Pinpoint the cell where the given text exists, returning its (x, y) midpoint coordinate. 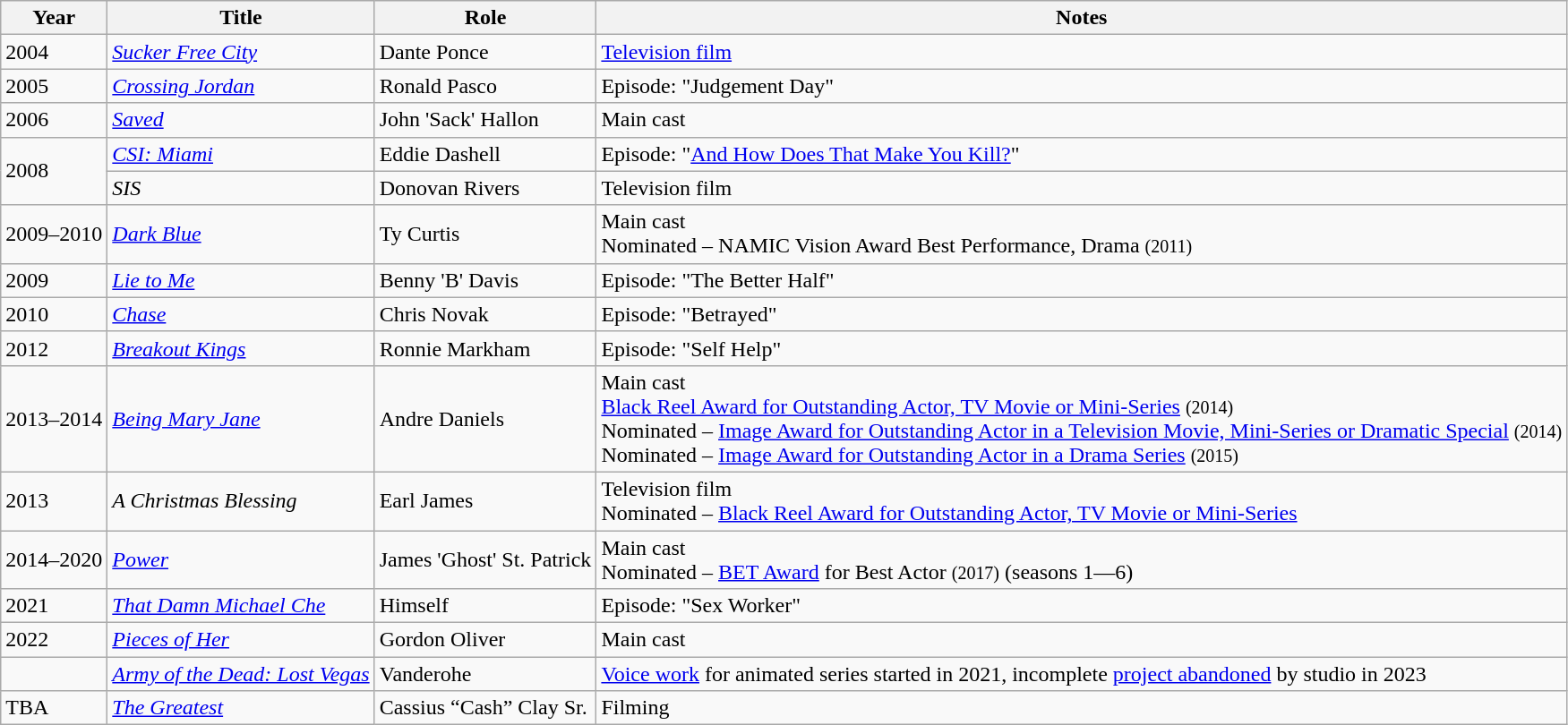
Main castNominated – BET Award for Best Actor (2017) (seasons 1—6) (1082, 559)
Earl James (485, 501)
Benny 'B' Davis (485, 280)
James 'Ghost' St. Patrick (485, 559)
2009–2010 (54, 235)
Television filmNominated – Black Reel Award for Outstanding Actor, TV Movie or Mini-Series (1082, 501)
Filming (1082, 708)
Episode: "And How Does That Make You Kill?" (1082, 154)
Episode: "The Better Half" (1082, 280)
Year (54, 18)
SIS (241, 188)
Crossing Jordan (241, 86)
Himself (485, 606)
Breakout Kings (241, 348)
Eddie Dashell (485, 154)
2005 (54, 86)
Donovan Rivers (485, 188)
CSI: Miami (241, 154)
That Damn Michael Che (241, 606)
Saved (241, 120)
Notes (1082, 18)
Chase (241, 314)
2013 (54, 501)
Title (241, 18)
Gordon Oliver (485, 640)
2013–2014 (54, 419)
Dante Ponce (485, 52)
Main castNominated – NAMIC Vision Award Best Performance, Drama (2011) (1082, 235)
Being Mary Jane (241, 419)
2008 (54, 171)
2009 (54, 280)
Episode: "Judgement Day" (1082, 86)
2012 (54, 348)
2006 (54, 120)
2010 (54, 314)
Power (241, 559)
Lie to Me (241, 280)
Episode: "Self Help" (1082, 348)
The Greatest (241, 708)
Ronnie Markham (485, 348)
2021 (54, 606)
Vanderohe (485, 674)
TBA (54, 708)
Sucker Free City (241, 52)
Dark Blue (241, 235)
2022 (54, 640)
Andre Daniels (485, 419)
A Christmas Blessing (241, 501)
Cassius “Cash” Clay Sr. (485, 708)
Ty Curtis (485, 235)
Role (485, 18)
John 'Sack' Hallon (485, 120)
Ronald Pasco (485, 86)
Army of the Dead: Lost Vegas (241, 674)
Episode: "Sex Worker" (1082, 606)
Chris Novak (485, 314)
Pieces of Her (241, 640)
Voice work for animated series started in 2021, incomplete project abandoned by studio in 2023 (1082, 674)
2004 (54, 52)
2014–2020 (54, 559)
Episode: "Betrayed" (1082, 314)
